Scan for the cell matching the given text and deliver its [x, y] coordinate at center. 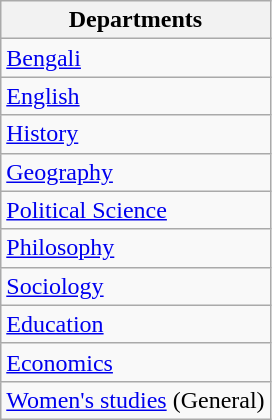
Sociology [136, 286]
Women's studies (General) [136, 400]
Bengali [136, 58]
History [136, 134]
Education [136, 324]
Political Science [136, 210]
Departments [136, 20]
Geography [136, 172]
Economics [136, 362]
Philosophy [136, 248]
English [136, 96]
